Determine the [x, y] coordinate at the center of the cell enclosing the given text.  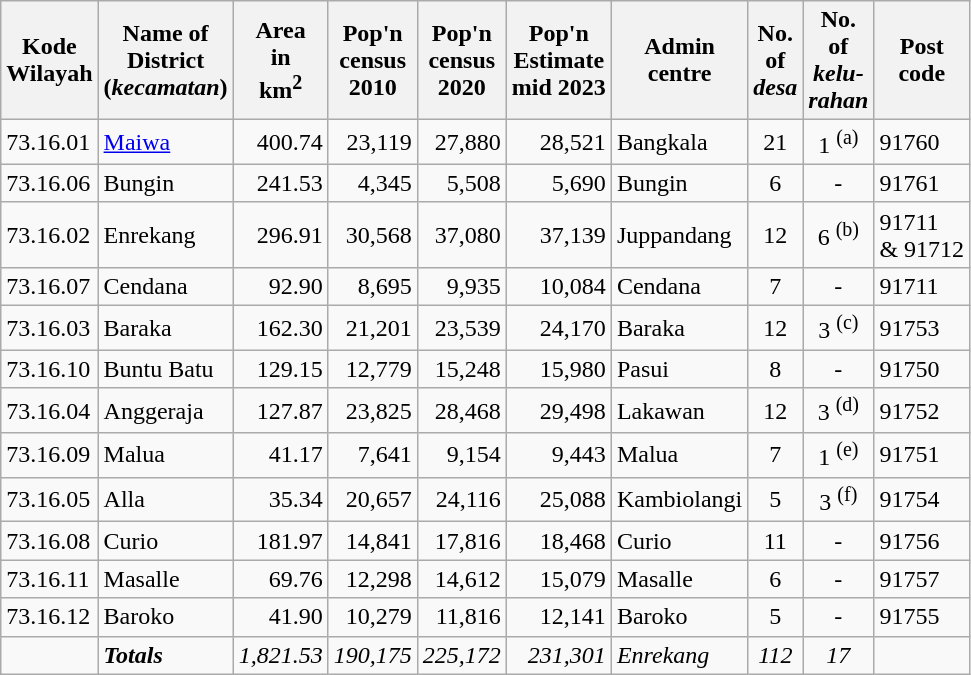
14,841 [372, 541]
4,345 [372, 183]
Maiwa [166, 142]
8,695 [372, 286]
Pop'ncensus2010 [372, 60]
No. ofdesa [776, 60]
No. ofkelu-rahan [838, 60]
3 (f) [838, 500]
10,279 [372, 617]
9,443 [558, 456]
91751 [922, 456]
7,641 [372, 456]
Lakawan [679, 410]
5,690 [558, 183]
11,816 [462, 617]
11 [776, 541]
10,084 [558, 286]
Totals [166, 655]
24,116 [462, 500]
24,170 [558, 328]
Admincentre [679, 60]
41.17 [280, 456]
241.53 [280, 183]
73.16.07 [50, 286]
91711 [922, 286]
91711& 91712 [922, 234]
91754 [922, 500]
Pasui [679, 369]
37,139 [558, 234]
20,657 [372, 500]
73.16.09 [50, 456]
21 [776, 142]
190,175 [372, 655]
73.16.08 [50, 541]
28,468 [462, 410]
91756 [922, 541]
69.76 [280, 579]
23,539 [462, 328]
9,935 [462, 286]
91753 [922, 328]
25,088 [558, 500]
12,298 [372, 579]
Name ofDistrict(kecamatan) [166, 60]
1,821.53 [280, 655]
91757 [922, 579]
73.16.06 [50, 183]
3 (c) [838, 328]
Areain km2 [280, 60]
35.34 [280, 500]
400.74 [280, 142]
Kambiolangi [679, 500]
41.90 [280, 617]
92.90 [280, 286]
8 [776, 369]
73.16.01 [50, 142]
30,568 [372, 234]
Postcode [922, 60]
91750 [922, 369]
91761 [922, 183]
91755 [922, 617]
Buntu Batu [166, 369]
129.15 [280, 369]
Bangkala [679, 142]
6 (b) [838, 234]
Anggeraja [166, 410]
162.30 [280, 328]
73.16.02 [50, 234]
1 (e) [838, 456]
28,521 [558, 142]
15,248 [462, 369]
296.91 [280, 234]
15,980 [558, 369]
21,201 [372, 328]
12,141 [558, 617]
29,498 [558, 410]
27,880 [462, 142]
73.16.11 [50, 579]
14,612 [462, 579]
23,825 [372, 410]
73.16.05 [50, 500]
91760 [922, 142]
17,816 [462, 541]
Alla [166, 500]
73.16.10 [50, 369]
3 (d) [838, 410]
1 (a) [838, 142]
181.97 [280, 541]
37,080 [462, 234]
225,172 [462, 655]
231,301 [558, 655]
91752 [922, 410]
73.16.12 [50, 617]
17 [838, 655]
12,779 [372, 369]
73.16.04 [50, 410]
127.87 [280, 410]
18,468 [558, 541]
9,154 [462, 456]
Juppandang [679, 234]
5,508 [462, 183]
15,079 [558, 579]
Kode Wilayah [50, 60]
23,119 [372, 142]
Pop'nEstimatemid 2023 [558, 60]
112 [776, 655]
Pop'ncensus2020 [462, 60]
73.16.03 [50, 328]
